Extract the [x, y] coordinate from the center of the cell holding the provided text.  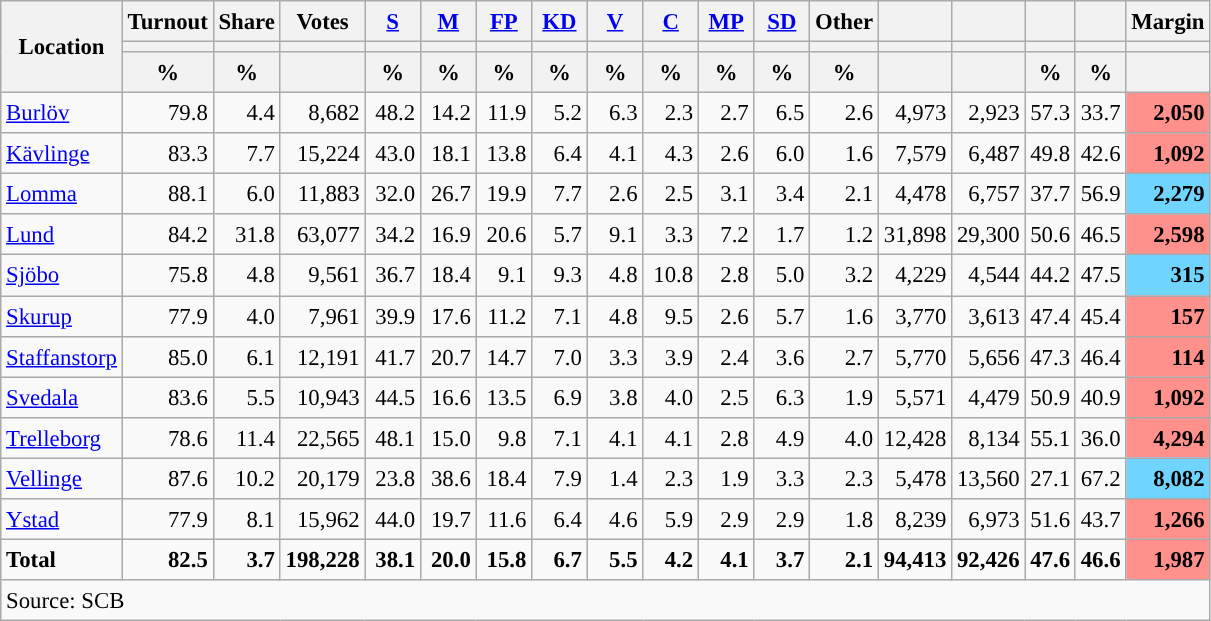
36.7 [393, 276]
43.0 [393, 154]
16.9 [448, 234]
43.7 [1100, 520]
82.5 [168, 560]
10,943 [322, 398]
2,923 [988, 114]
8,082 [1168, 478]
42.6 [1100, 154]
2,598 [1168, 234]
3.9 [671, 356]
5.9 [671, 520]
6.1 [246, 356]
31.8 [246, 234]
40.9 [1100, 398]
12,191 [322, 356]
14.7 [504, 356]
1.8 [844, 520]
4,479 [988, 398]
9.8 [504, 438]
8.1 [246, 520]
3.4 [782, 194]
31,898 [914, 234]
114 [1168, 356]
46.4 [1100, 356]
Source: SCB [606, 600]
41.7 [393, 356]
34.2 [393, 234]
6.7 [560, 560]
11.9 [504, 114]
44.0 [393, 520]
Other [844, 22]
FP [504, 22]
13.5 [504, 398]
85.0 [168, 356]
15.0 [448, 438]
5.2 [560, 114]
13,560 [988, 478]
Sjöbo [62, 276]
11.2 [504, 316]
3.6 [782, 356]
27.1 [1050, 478]
9,561 [322, 276]
2,279 [1168, 194]
23.8 [393, 478]
Trelleborg [62, 438]
Location [62, 47]
4.3 [671, 154]
4,544 [988, 276]
C [671, 22]
83.6 [168, 398]
11.6 [504, 520]
1.4 [615, 478]
29,300 [988, 234]
15,962 [322, 520]
10.8 [671, 276]
4.4 [246, 114]
88.1 [168, 194]
Skurup [62, 316]
46.6 [1100, 560]
47.5 [1100, 276]
37.7 [1050, 194]
5,571 [914, 398]
7.0 [560, 356]
47.4 [1050, 316]
Ystad [62, 520]
51.6 [1050, 520]
3,613 [988, 316]
38.6 [448, 478]
3.8 [615, 398]
Margin [1168, 22]
8,239 [914, 520]
Votes [322, 22]
157 [1168, 316]
15,224 [322, 154]
84.2 [168, 234]
1.7 [782, 234]
11,883 [322, 194]
33.7 [1100, 114]
6,757 [988, 194]
MP [726, 22]
Turnout [168, 22]
3.2 [844, 276]
5,770 [914, 356]
19.7 [448, 520]
46.5 [1100, 234]
44.5 [393, 398]
4,294 [1168, 438]
8,682 [322, 114]
Burlöv [62, 114]
10.2 [246, 478]
Vellinge [62, 478]
12,428 [914, 438]
75.8 [168, 276]
49.8 [1050, 154]
94,413 [914, 560]
11.4 [246, 438]
15.8 [504, 560]
Total [62, 560]
20.0 [448, 560]
198,228 [322, 560]
47.3 [1050, 356]
47.6 [1050, 560]
20,179 [322, 478]
20.6 [504, 234]
92,426 [988, 560]
26.7 [448, 194]
6.5 [782, 114]
4,973 [914, 114]
44.2 [1050, 276]
78.6 [168, 438]
7,961 [322, 316]
36.0 [1100, 438]
3.1 [726, 194]
48.2 [393, 114]
Svedala [62, 398]
5.0 [782, 276]
1,266 [1168, 520]
7,579 [914, 154]
Share [246, 22]
SD [782, 22]
19.9 [504, 194]
315 [1168, 276]
16.6 [448, 398]
V [615, 22]
5,656 [988, 356]
6,487 [988, 154]
1,987 [1168, 560]
KD [560, 22]
79.8 [168, 114]
Staffanstorp [62, 356]
17.6 [448, 316]
4.6 [615, 520]
Lomma [62, 194]
13.8 [504, 154]
6,973 [988, 520]
Kävlinge [62, 154]
14.2 [448, 114]
48.1 [393, 438]
87.6 [168, 478]
32.0 [393, 194]
55.1 [1050, 438]
57.3 [1050, 114]
3,770 [914, 316]
18.1 [448, 154]
39.9 [393, 316]
50.6 [1050, 234]
4.9 [782, 438]
4,478 [914, 194]
38.1 [393, 560]
9.5 [671, 316]
7.2 [726, 234]
7.9 [560, 478]
2.4 [726, 356]
50.9 [1050, 398]
5,478 [914, 478]
4.2 [671, 560]
83.3 [168, 154]
1.2 [844, 234]
2,050 [1168, 114]
Lund [62, 234]
63,077 [322, 234]
6.9 [560, 398]
9.3 [560, 276]
22,565 [322, 438]
56.9 [1100, 194]
20.7 [448, 356]
8,134 [988, 438]
67.2 [1100, 478]
S [393, 22]
M [448, 22]
4,229 [914, 276]
45.4 [1100, 316]
